Output the [x, y] coordinate of the center of the cell containing the given text.  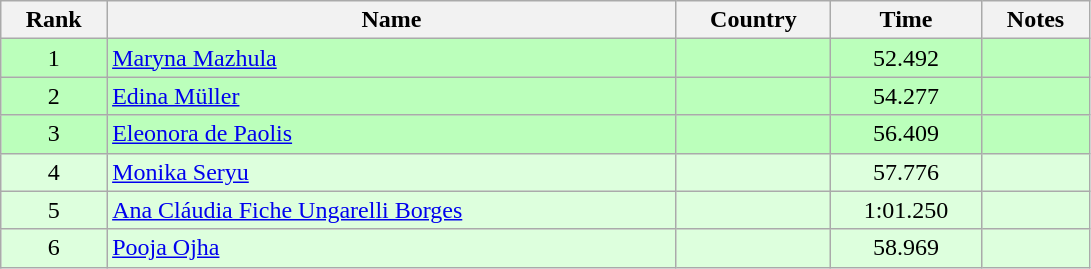
Eleonora de Paolis [392, 134]
58.969 [906, 248]
3 [54, 134]
Time [906, 20]
Edina Müller [392, 96]
Rank [54, 20]
2 [54, 96]
Country [753, 20]
4 [54, 172]
57.776 [906, 172]
Monika Seryu [392, 172]
Ana Cláudia Fiche Ungarelli Borges [392, 210]
Name [392, 20]
6 [54, 248]
54.277 [906, 96]
Notes [1036, 20]
1:01.250 [906, 210]
5 [54, 210]
1 [54, 58]
52.492 [906, 58]
56.409 [906, 134]
Pooja Ojha [392, 248]
Maryna Mazhula [392, 58]
